Identify which cell holds the provided text, then report its [x, y] central coordinate. 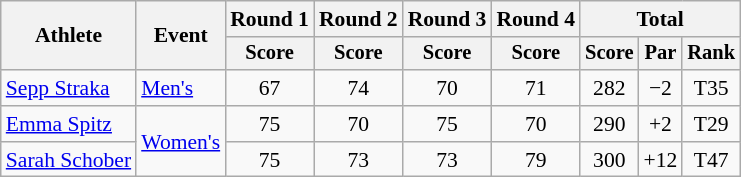
Par [660, 54]
71 [536, 88]
Rank [711, 54]
Round 4 [536, 19]
Emma Spitz [68, 124]
67 [270, 88]
Total [660, 19]
Athlete [68, 36]
Event [180, 36]
Men's [180, 88]
T35 [711, 88]
−2 [660, 88]
290 [609, 124]
Round 2 [358, 19]
+2 [660, 124]
Round 1 [270, 19]
Women's [180, 142]
74 [358, 88]
T29 [711, 124]
Round 3 [448, 19]
Sepp Straka [68, 88]
282 [609, 88]
